Detect which cell encompasses the target text, then output its (x, y) center coordinate. 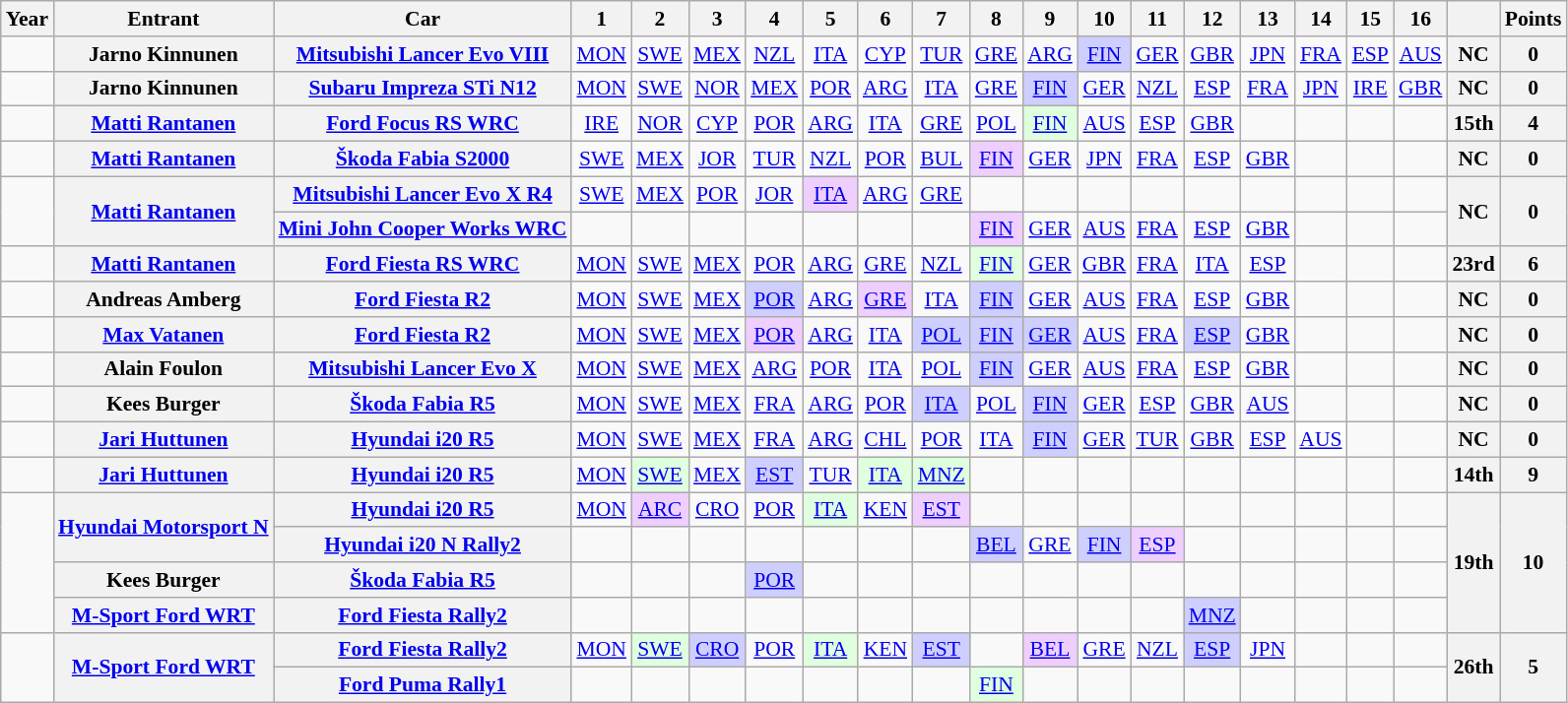
13 (1269, 19)
Year (28, 19)
12 (1212, 19)
15 (1371, 19)
ARC (660, 510)
2 (660, 19)
Mitsubishi Lancer Evo X R4 (424, 194)
Entrant (163, 19)
26th (1473, 668)
1 (601, 19)
CHL (885, 440)
Hyundai i20 N Rally2 (424, 545)
15th (1473, 124)
Škoda Fabia S2000 (424, 160)
Andreas Amberg (163, 299)
19th (1473, 562)
14th (1473, 475)
Ford Puma Rally1 (424, 685)
Ford Focus RS WRC (424, 124)
Mitsubishi Lancer Evo X (424, 369)
BUL (942, 160)
Mini John Cooper Works WRC (424, 229)
Ford Fiesta RS WRC (424, 265)
14 (1320, 19)
11 (1156, 19)
16 (1420, 19)
Mitsubishi Lancer Evo VIII (424, 54)
23rd (1473, 265)
3 (717, 19)
Subaru Impreza STi N12 (424, 89)
Alain Foulon (163, 369)
7 (942, 19)
Max Vatanen (163, 335)
Hyundai Motorsport N (163, 528)
8 (997, 19)
Points (1534, 19)
Car (424, 19)
